Output the (x, y) coordinate of the center of the cell containing the given text.  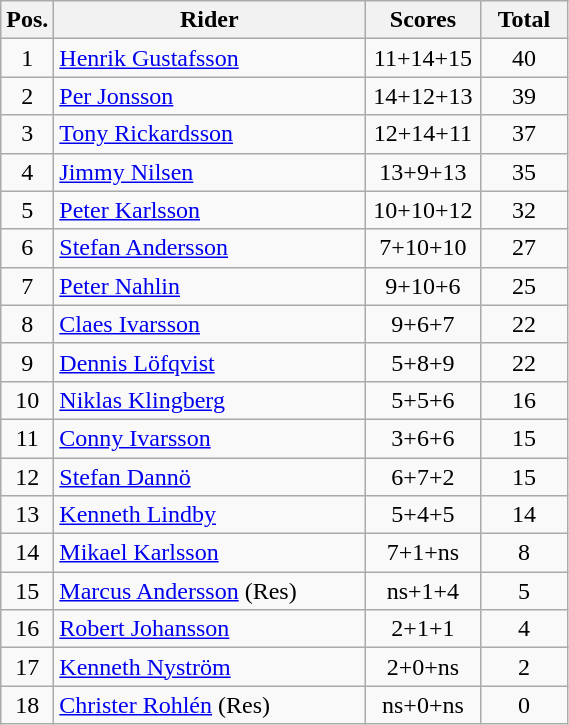
ns+1+4 (423, 591)
Robert Johansson (210, 629)
Peter Karlsson (210, 210)
11 (28, 438)
Niklas Klingberg (210, 400)
25 (524, 286)
3+6+6 (423, 438)
2+1+1 (423, 629)
17 (28, 667)
14+12+13 (423, 96)
1 (28, 58)
Pos. (28, 20)
Kenneth Lindby (210, 515)
7 (28, 286)
7+1+ns (423, 553)
13+9+13 (423, 172)
5+4+5 (423, 515)
10 (28, 400)
7+10+10 (423, 248)
9+10+6 (423, 286)
3 (28, 134)
2+0+ns (423, 667)
Mikael Karlsson (210, 553)
5+8+9 (423, 362)
Kenneth Nyström (210, 667)
37 (524, 134)
ns+0+ns (423, 705)
Marcus Andersson (Res) (210, 591)
9+6+7 (423, 324)
40 (524, 58)
Jimmy Nilsen (210, 172)
Scores (423, 20)
Tony Rickardsson (210, 134)
12+14+11 (423, 134)
Christer Rohlén (Res) (210, 705)
Dennis Löfqvist (210, 362)
Peter Nahlin (210, 286)
9 (28, 362)
12 (28, 477)
18 (28, 705)
Rider (210, 20)
Total (524, 20)
39 (524, 96)
Stefan Andersson (210, 248)
6 (28, 248)
27 (524, 248)
Henrik Gustafsson (210, 58)
6+7+2 (423, 477)
35 (524, 172)
32 (524, 210)
Conny Ivarsson (210, 438)
5+5+6 (423, 400)
10+10+12 (423, 210)
13 (28, 515)
0 (524, 705)
Per Jonsson (210, 96)
Claes Ivarsson (210, 324)
11+14+15 (423, 58)
Stefan Dannö (210, 477)
